For the text-containing cell, return its midpoint in (X, Y) coordinate format. 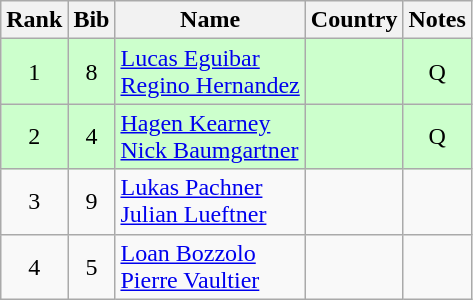
1 (34, 72)
Country (354, 20)
Rank (34, 20)
Bib (92, 20)
Loan BozzoloPierre Vaultier (210, 266)
5 (92, 266)
Lukas PachnerJulian Lueftner (210, 202)
8 (92, 72)
3 (34, 202)
Notes (437, 20)
2 (34, 136)
Hagen KearneyNick Baumgartner (210, 136)
Lucas EguibarRegino Hernandez (210, 72)
9 (92, 202)
Name (210, 20)
